Return [X, Y] of the center of cell containing provided text 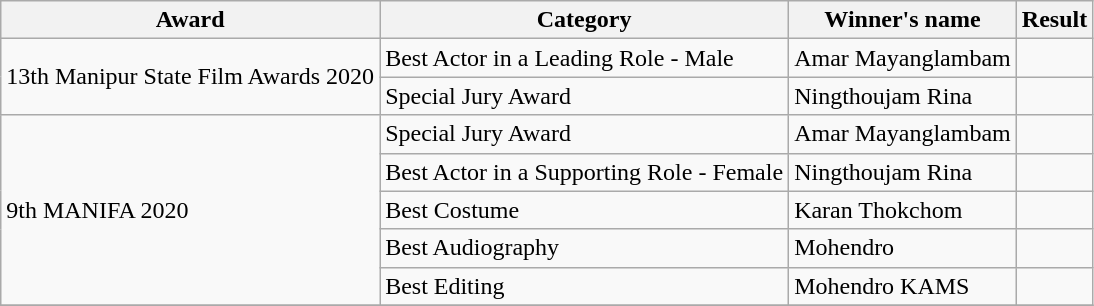
Winner's name [903, 20]
Mohendro KAMS [903, 286]
Best Actor in a Leading Role - Male [584, 58]
Best Costume [584, 210]
Category [584, 20]
Best Actor in a Supporting Role - Female [584, 172]
9th MANIFA 2020 [190, 210]
Best Audiography [584, 248]
Best Editing [584, 286]
Mohendro [903, 248]
Karan Thokchom [903, 210]
Award [190, 20]
Result [1054, 20]
13th Manipur State Film Awards 2020 [190, 77]
